Find where the given text appears and provide that cell's center as [X, Y] coordinate. 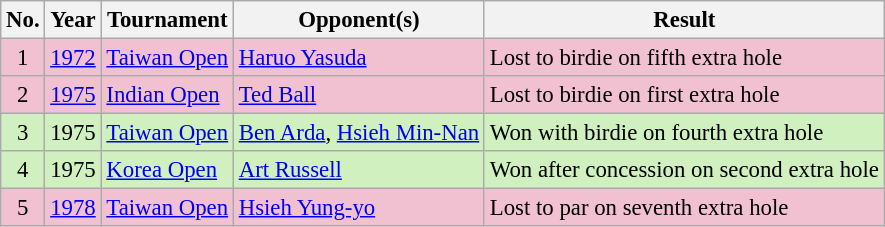
Ted Ball [358, 95]
Tournament [167, 20]
Year [73, 20]
Korea Open [167, 170]
Won with birdie on fourth extra hole [684, 133]
Art Russell [358, 170]
Ben Arda, Hsieh Min-Nan [358, 133]
5 [23, 208]
1972 [73, 58]
Won after concession on second extra hole [684, 170]
4 [23, 170]
3 [23, 133]
Lost to birdie on first extra hole [684, 95]
Haruo Yasuda [358, 58]
1 [23, 58]
Opponent(s) [358, 20]
No. [23, 20]
1978 [73, 208]
Lost to par on seventh extra hole [684, 208]
Result [684, 20]
Lost to birdie on fifth extra hole [684, 58]
Indian Open [167, 95]
Hsieh Yung-yo [358, 208]
2 [23, 95]
